Find where the given text appears and provide that cell's center as [X, Y] coordinate. 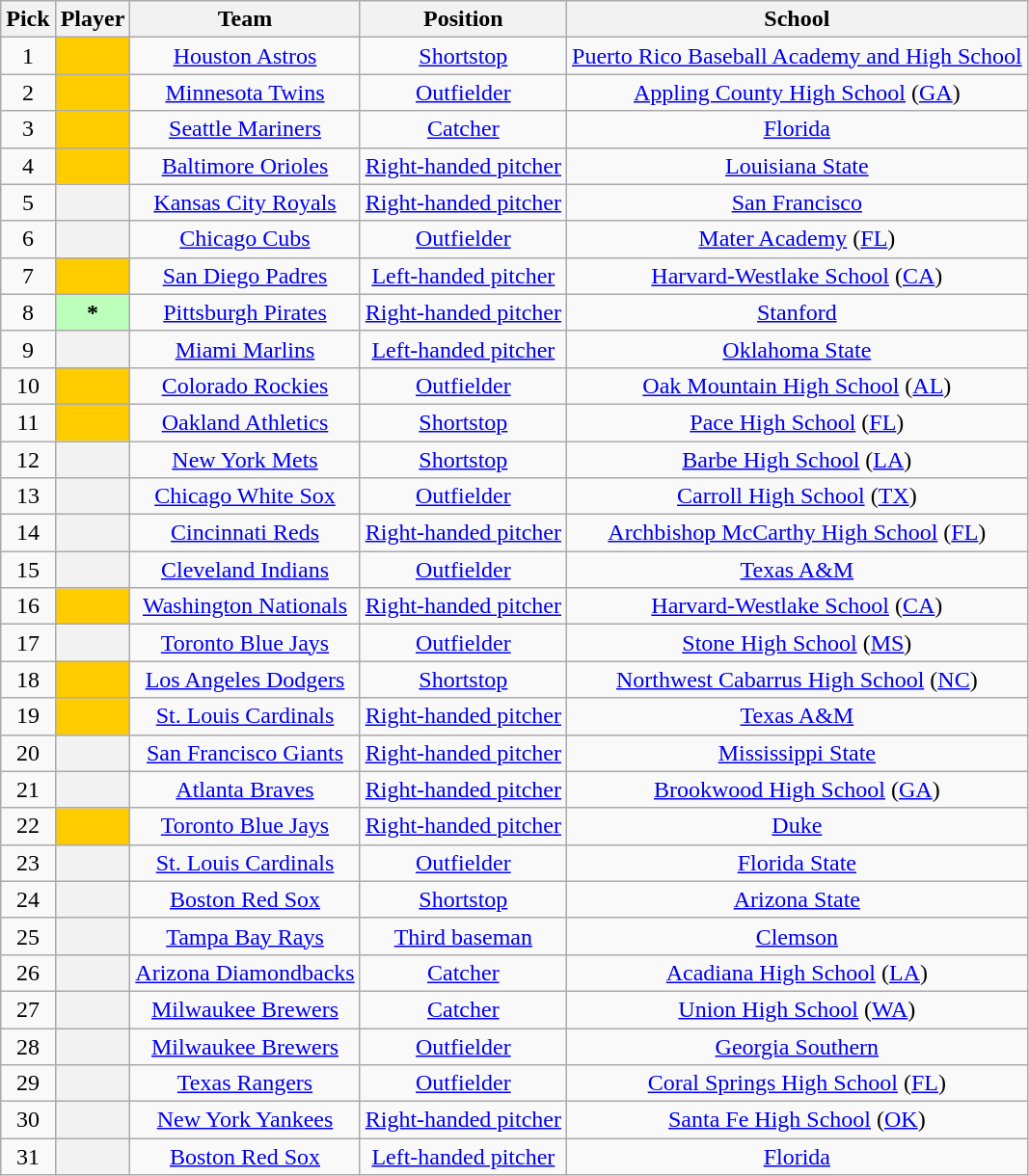
31 [28, 1157]
* [93, 312]
Team [245, 19]
Baltimore Orioles [245, 166]
11 [28, 422]
San Francisco [798, 202]
Florida State [798, 863]
2 [28, 93]
10 [28, 386]
19 [28, 716]
20 [28, 753]
22 [28, 826]
Seattle Mariners [245, 129]
Arizona Diamondbacks [245, 973]
Appling County High School (GA) [798, 93]
14 [28, 533]
Barbe High School (LA) [798, 460]
New York Mets [245, 460]
29 [28, 1083]
Santa Fe High School (OK) [798, 1120]
San Francisco Giants [245, 753]
Chicago White Sox [245, 496]
Minnesota Twins [245, 93]
3 [28, 129]
Carroll High School (TX) [798, 496]
30 [28, 1120]
Colorado Rockies [245, 386]
School [798, 19]
26 [28, 973]
18 [28, 680]
Mater Academy (FL) [798, 239]
13 [28, 496]
Pittsburgh Pirates [245, 312]
24 [28, 899]
Pace High School (FL) [798, 422]
Los Angeles Dodgers [245, 680]
Arizona State [798, 899]
Player [93, 19]
Oak Mountain High School (AL) [798, 386]
23 [28, 863]
Louisiana State [798, 166]
San Diego Padres [245, 276]
Chicago Cubs [245, 239]
Puerto Rico Baseball Academy and High School [798, 56]
15 [28, 570]
16 [28, 606]
28 [28, 1046]
6 [28, 239]
5 [28, 202]
1 [28, 56]
Houston Astros [245, 56]
Oklahoma State [798, 349]
Third baseman [463, 936]
Texas Rangers [245, 1083]
27 [28, 1009]
25 [28, 936]
Atlanta Braves [245, 789]
Northwest Cabarrus High School (NC) [798, 680]
12 [28, 460]
Stone High School (MS) [798, 643]
New York Yankees [245, 1120]
Cincinnati Reds [245, 533]
Tampa Bay Rays [245, 936]
Stanford [798, 312]
Archbishop McCarthy High School (FL) [798, 533]
Acadiana High School (LA) [798, 973]
Washington Nationals [245, 606]
Brookwood High School (GA) [798, 789]
Duke [798, 826]
9 [28, 349]
4 [28, 166]
Position [463, 19]
Oakland Athletics [245, 422]
Mississippi State [798, 753]
Miami Marlins [245, 349]
Coral Springs High School (FL) [798, 1083]
Union High School (WA) [798, 1009]
8 [28, 312]
Kansas City Royals [245, 202]
17 [28, 643]
Georgia Southern [798, 1046]
Clemson [798, 936]
7 [28, 276]
Pick [28, 19]
21 [28, 789]
Cleveland Indians [245, 570]
